From the cell containing the given text, extract its center point as [x, y] coordinate. 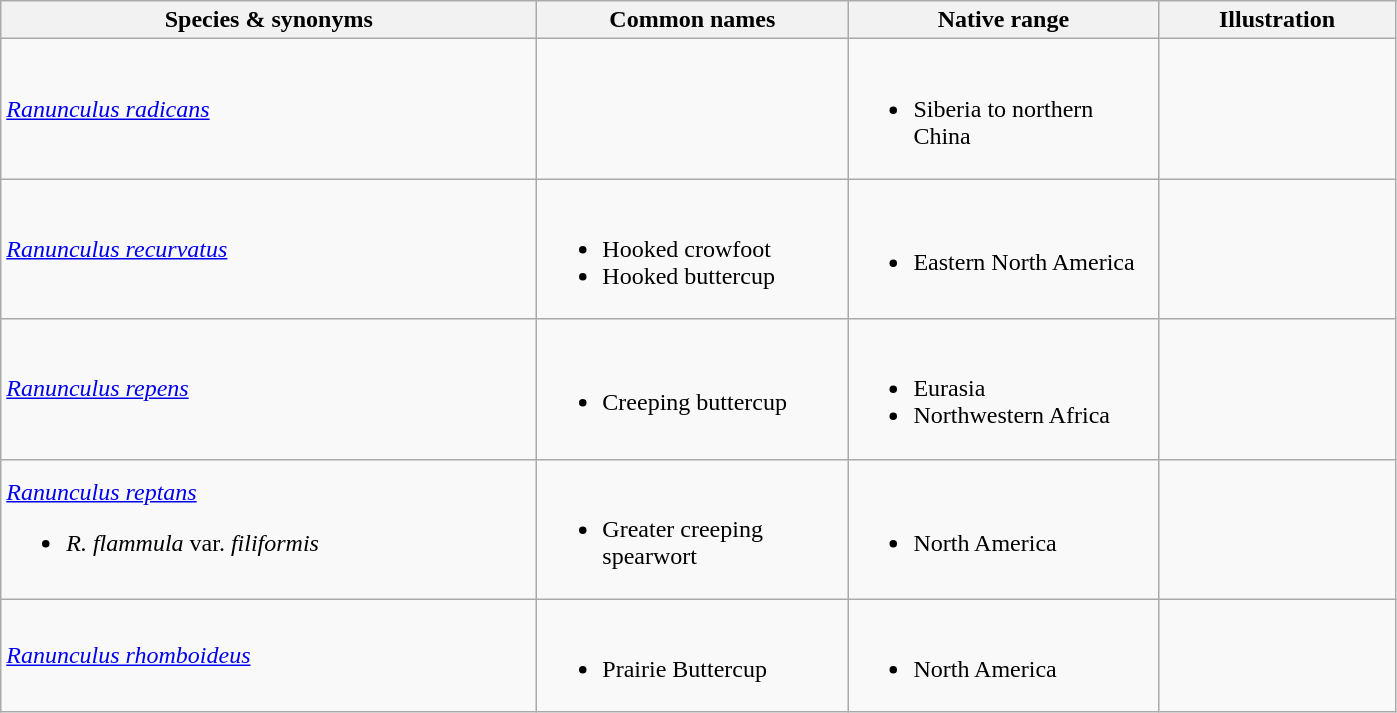
Native range [1004, 20]
Ranunculus recurvatus [269, 249]
EurasiaNorthwestern Africa [1004, 389]
Hooked crowfootHooked buttercup [692, 249]
Ranunculus radicans [269, 109]
Prairie Buttercup [692, 656]
Creeping buttercup [692, 389]
Ranunculus reptansR. flammula var. filiformis [269, 529]
Species & synonyms [269, 20]
Ranunculus repens [269, 389]
Common names [692, 20]
Illustration [1277, 20]
Eastern North America [1004, 249]
Greater creeping spearwort [692, 529]
Ranunculus rhomboideus [269, 656]
Siberia to northern China [1004, 109]
